Provide the (x, y) coordinate of the cell's center where the given text is located.  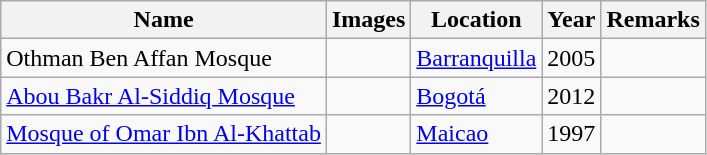
1997 (572, 134)
2012 (572, 96)
Maicao (476, 134)
Remarks (653, 20)
Mosque of Omar Ibn Al-Khattab (164, 134)
Abou Bakr Al-Siddiq Mosque (164, 96)
Location (476, 20)
Name (164, 20)
Bogotá (476, 96)
Year (572, 20)
2005 (572, 58)
Barranquilla (476, 58)
Othman Ben Affan Mosque (164, 58)
Images (368, 20)
